Return the (x, y) coordinate for the center point of the cell that contains the specified text.  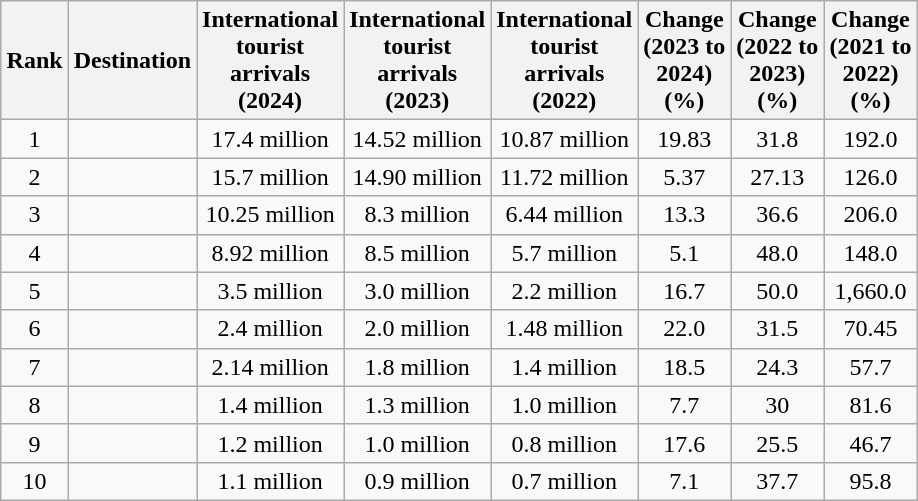
17.4 million (270, 139)
Change (2022 to 2023) (%) (778, 60)
0.8 million (564, 443)
50.0 (778, 291)
1.48 million (564, 329)
3 (34, 215)
15.7 million (270, 177)
206.0 (870, 215)
2.2 million (564, 291)
Rank (34, 60)
30 (778, 405)
2.14 million (270, 367)
8.3 million (418, 215)
6 (34, 329)
31.5 (778, 329)
5.1 (684, 253)
57.7 (870, 367)
14.90 million (418, 177)
1.1 million (270, 481)
19.83 (684, 139)
95.8 (870, 481)
126.0 (870, 177)
1,660.0 (870, 291)
1.2 million (270, 443)
1.8 million (418, 367)
192.0 (870, 139)
10.25 million (270, 215)
148.0 (870, 253)
Destination (132, 60)
46.7 (870, 443)
24.3 (778, 367)
13.3 (684, 215)
11.72 million (564, 177)
1.3 million (418, 405)
2.0 million (418, 329)
International tourist arrivals (2023) (418, 60)
31.8 (778, 139)
1 (34, 139)
2 (34, 177)
9 (34, 443)
22.0 (684, 329)
10 (34, 481)
7 (34, 367)
3.5 million (270, 291)
International tourist arrivals (2022) (564, 60)
37.7 (778, 481)
8.92 million (270, 253)
14.52 million (418, 139)
17.6 (684, 443)
5.7 million (564, 253)
7.1 (684, 481)
16.7 (684, 291)
25.5 (778, 443)
Change (2021 to 2022) (%) (870, 60)
5.37 (684, 177)
10.87 million (564, 139)
Change (2023 to 2024) (%) (684, 60)
48.0 (778, 253)
18.5 (684, 367)
8.5 million (418, 253)
4 (34, 253)
0.9 million (418, 481)
0.7 million (564, 481)
5 (34, 291)
70.45 (870, 329)
27.13 (778, 177)
3.0 million (418, 291)
International tourist arrivals (2024) (270, 60)
81.6 (870, 405)
7.7 (684, 405)
2.4 million (270, 329)
8 (34, 405)
36.6 (778, 215)
6.44 million (564, 215)
